Output the (x, y) coordinate of the center of the cell containing the given text.  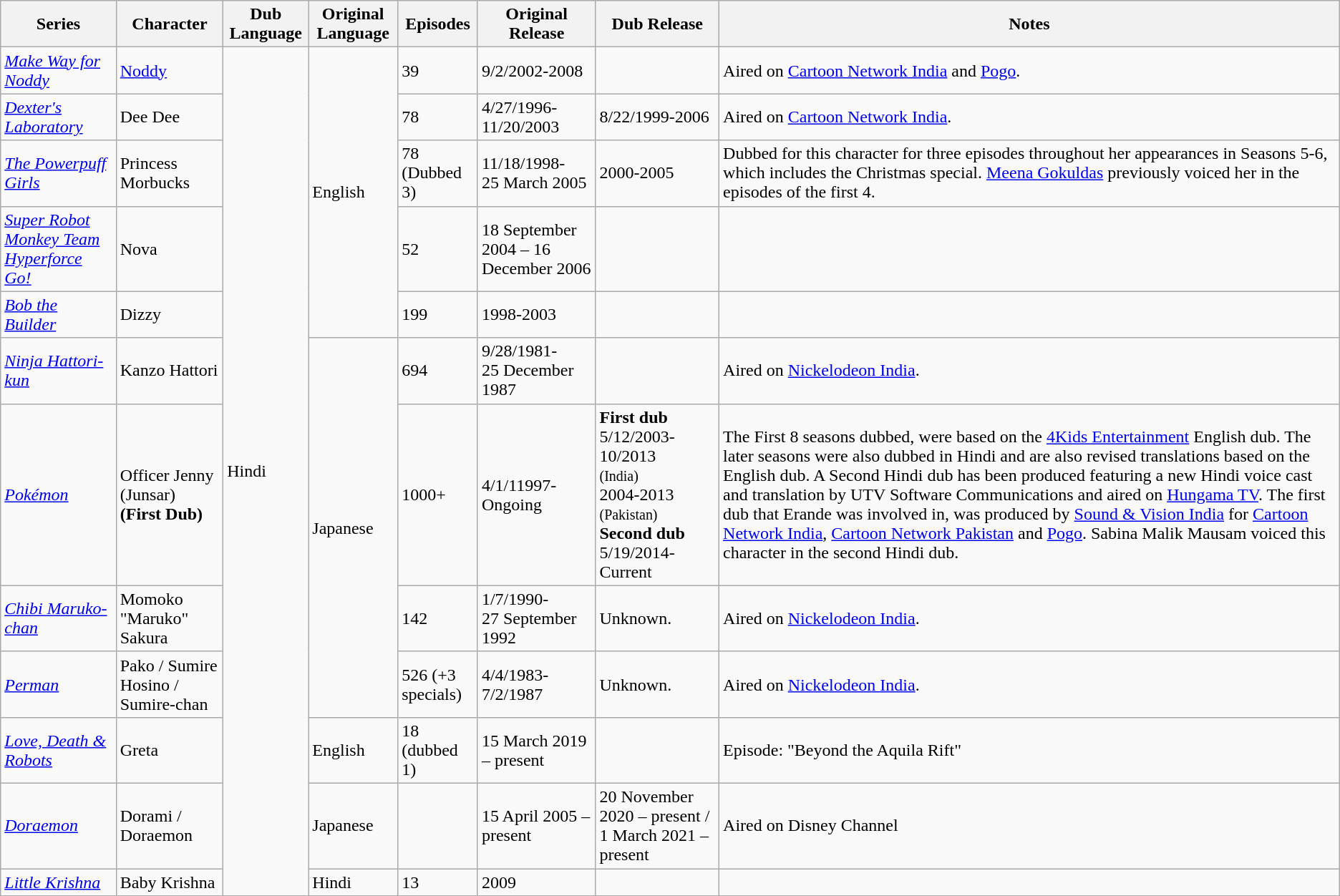
1/7/1990-27 September 1992 (537, 618)
Nova (169, 249)
Love, Death & Robots (59, 750)
Dexter's Laboratory (59, 117)
First dub 5/12/2003-10/2013(India)2004-2013(Pakistan) Second dub 5/19/2014-Current (657, 495)
4/27/1996-11/20/2003 (537, 117)
694 (438, 371)
Kanzo Hattori (169, 371)
Dee Dee (169, 117)
9/28/1981-25 December 1987 (537, 371)
39 (438, 70)
Super Robot Monkey Team Hyperforce Go! (59, 249)
Character (169, 24)
Aired on Cartoon Network India. (1029, 117)
Little Krishna (59, 882)
Dizzy (169, 315)
4/1/11997-Ongoing (537, 495)
199 (438, 315)
Series (59, 24)
Episode: "Beyond the Aquila Rift" (1029, 750)
Princess Morbucks (169, 173)
Doraemon (59, 826)
Noddy (169, 70)
Original Language (354, 24)
Original Release (537, 24)
Momoko "Maruko" Sakura (169, 618)
Aired on Cartoon Network India and Pogo. (1029, 70)
8/22/1999-2006 (657, 117)
Pako / Sumire Hosino / Sumire-chan (169, 684)
Perman (59, 684)
18 September 2004 – 16 December 2006 (537, 249)
1000+ (438, 495)
2009 (537, 882)
20 November 2020 – present / 1 March 2021 – present (657, 826)
78 (438, 117)
15 April 2005 – present (537, 826)
Episodes (438, 24)
18 (dubbed 1) (438, 750)
15 March 2019 – present (537, 750)
142 (438, 618)
Baby Krishna (169, 882)
The Powerpuff Girls (59, 173)
52 (438, 249)
Chibi Maruko-chan (59, 618)
2000-2005 (657, 173)
526 (+3 specials) (438, 684)
Dub Language (266, 24)
Officer Jenny (Junsar) (First Dub) (169, 495)
11/18/1998-25 March 2005 (537, 173)
13 (438, 882)
9/2/2002-2008 (537, 70)
Greta (169, 750)
Aired on Disney Channel (1029, 826)
Dorami / Doraemon (169, 826)
Dub Release (657, 24)
Pokémon (59, 495)
Bob the Builder (59, 315)
1998-2003 (537, 315)
Ninja Hattori-kun (59, 371)
Make Way for Noddy (59, 70)
4/4/1983-7/2/1987 (537, 684)
Notes (1029, 24)
78 (Dubbed 3) (438, 173)
